Determine the [x, y] coordinate at the center of the cell enclosing the given text.  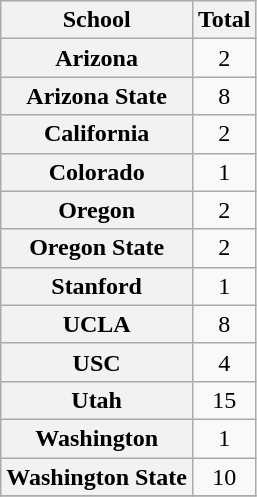
4 [225, 362]
Arizona [97, 58]
Washington State [97, 477]
Oregon State [97, 248]
Total [225, 20]
California [97, 134]
Utah [97, 400]
School [97, 20]
Arizona State [97, 96]
Washington [97, 438]
15 [225, 400]
Oregon [97, 210]
Stanford [97, 286]
10 [225, 477]
UCLA [97, 324]
USC [97, 362]
Colorado [97, 172]
